Return [x, y] of the center of cell containing provided text 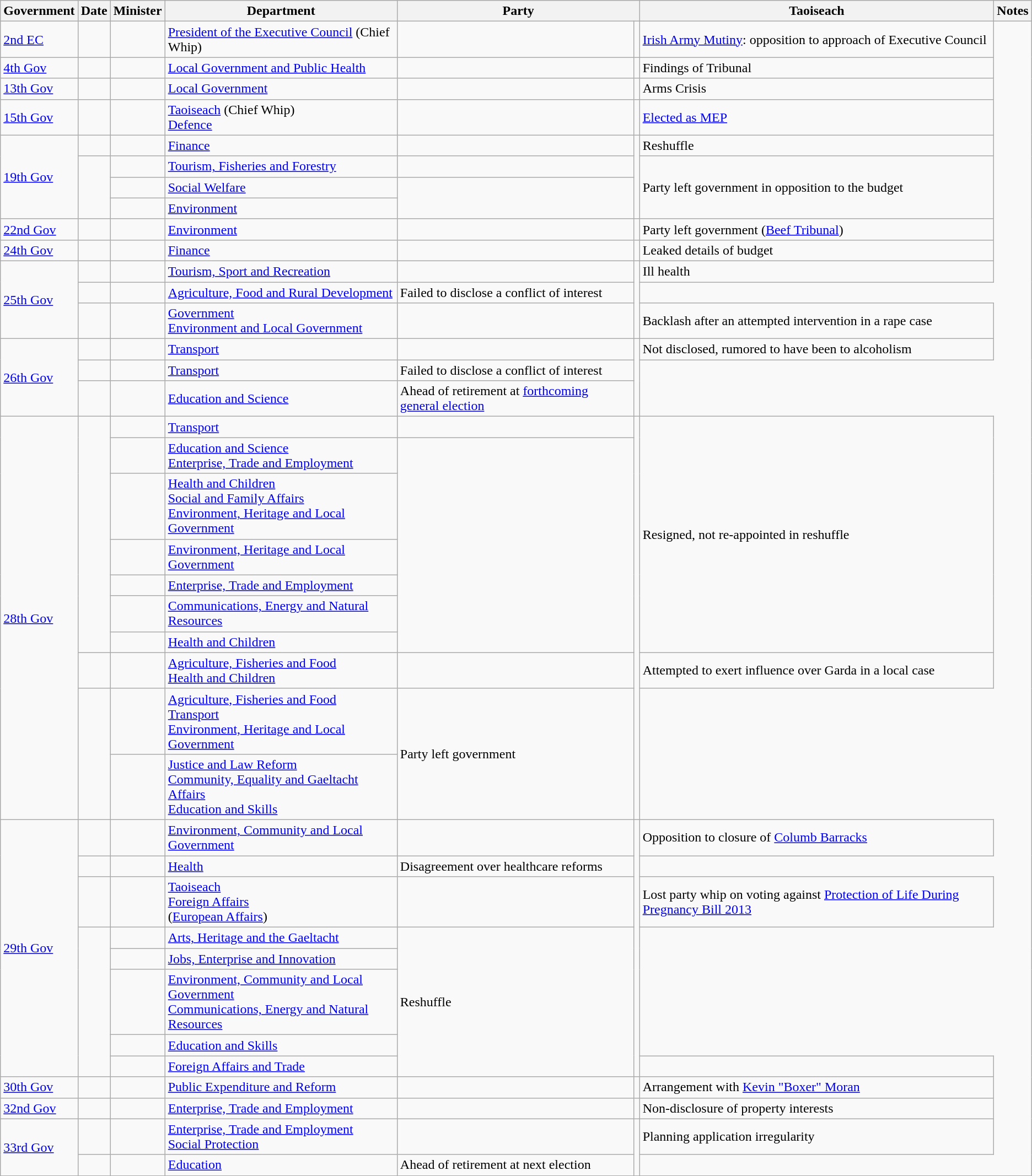
Foreign Affairs and Trade [281, 1066]
22nd Gov [39, 229]
Education and Skills [281, 1045]
Disagreement over healthcare reforms [515, 866]
Environment, Heritage and Local Government [281, 557]
33rd Gov [39, 1147]
Elected as MEP [817, 117]
Lost party whip on voting against Protection of Life During Pregnancy Bill 2013 [817, 902]
Education and Science [281, 399]
Local Government and Public Health [281, 68]
25th Gov [39, 300]
Arrangement with Kevin "Boxer" Moran [817, 1087]
Party [518, 11]
30th Gov [39, 1087]
Irish Army Mutiny: opposition to approach of Executive Council [817, 40]
Education [281, 1165]
Backlash after an attempted intervention in a rape case [817, 321]
Health and Children [281, 642]
Tourism, Fisheries and Forestry [281, 166]
4th Gov [39, 68]
Opposition to closure of Columb Barracks [817, 838]
Enterprise, Trade and EmploymentSocial Protection [281, 1136]
Ahead of retirement at next election [515, 1165]
President of the Executive Council (Chief Whip) [281, 40]
Local Government [281, 89]
Justice and Law ReformCommunity, Equality and Gaeltacht AffairsEducation and Skills [281, 787]
28th Gov [39, 618]
29th Gov [39, 948]
19th Gov [39, 177]
TaoiseachForeign Affairs(European Affairs) [281, 902]
Party left government [515, 754]
Social Welfare [281, 187]
Taoiseach (Chief Whip)Defence [281, 117]
24th Gov [39, 250]
Planning application irregularity [817, 1136]
Agriculture, Fisheries and FoodHealth and Children [281, 670]
Arts, Heritage and the Gaeltacht [281, 938]
Not disclosed, rumored to have been to alcoholism [817, 349]
Communications, Energy and Natural Resources [281, 614]
15th Gov [39, 117]
Environment, Community and Local Government [281, 838]
Resigned, not re-appointed in reshuffle [817, 535]
Health and ChildrenSocial and Family AffairsEnvironment, Heritage and Local Government [281, 506]
Date [94, 11]
Taoiseach [817, 11]
Government [39, 11]
Environment, Community and Local GovernmentCommunications, Energy and Natural Resources [281, 1002]
32nd Gov [39, 1108]
13th Gov [39, 89]
Department [281, 11]
Non-disclosure of property interests [817, 1108]
Party left government in opposition to the budget [817, 187]
Findings of Tribunal [817, 68]
Attempted to exert influence over Garda in a local case [817, 670]
Agriculture, Food and Rural Development [281, 293]
Minister [138, 11]
2nd EC [39, 40]
Tourism, Sport and Recreation [281, 271]
GovernmentEnvironment and Local Government [281, 321]
Ill health [817, 271]
Leaked details of budget [817, 250]
Education and ScienceEnterprise, Trade and Employment [281, 455]
Party left government (Beef Tribunal) [817, 229]
Jobs, Enterprise and Innovation [281, 959]
Notes [1013, 11]
Public Expenditure and Reform [281, 1087]
26th Gov [39, 378]
Health [281, 866]
Agriculture, Fisheries and FoodTransportEnvironment, Heritage and Local Government [281, 721]
Arms Crisis [817, 89]
Ahead of retirement at forthcoming general election [515, 399]
